Return the [X, Y] coordinate for the center point of the cell that contains the specified text.  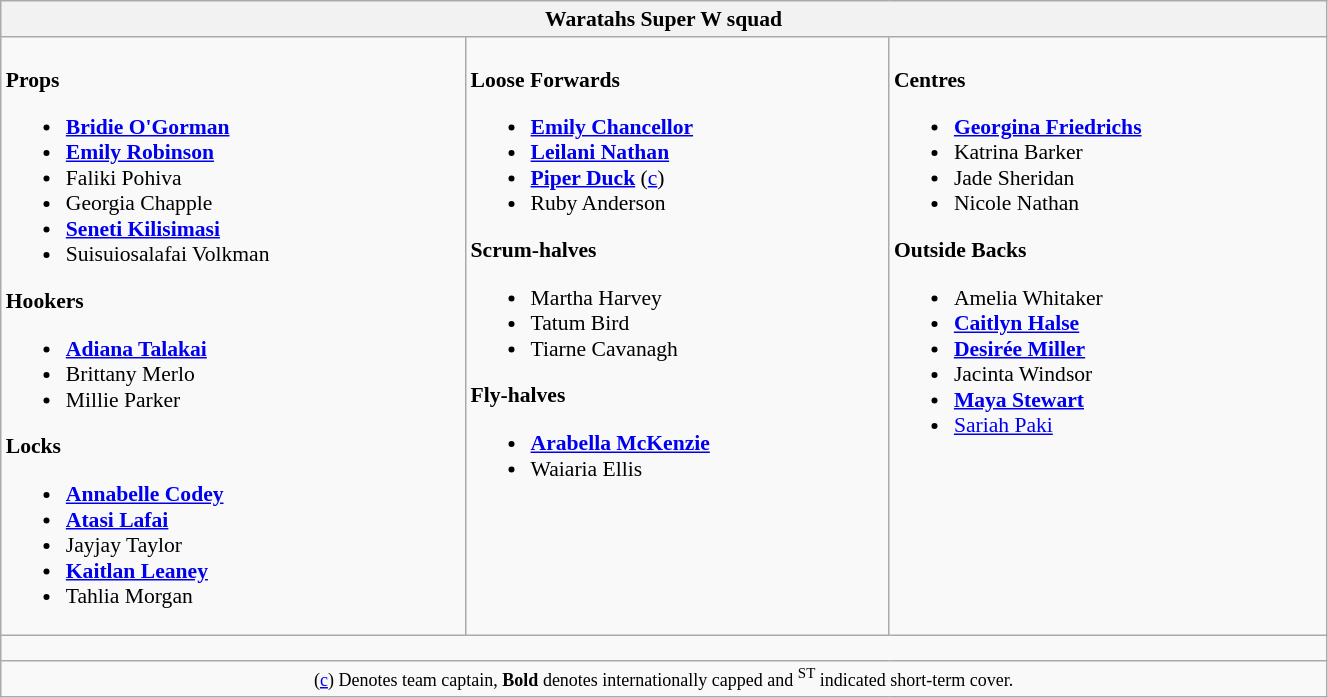
Waratahs Super W squad [664, 19]
(c) Denotes team captain, Bold denotes internationally capped and ST indicated short-term cover. [664, 680]
